Scan for the cell matching the given text and deliver its (x, y) coordinate at center. 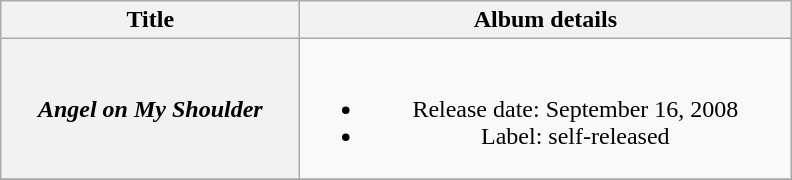
Title (150, 20)
Album details (546, 20)
Angel on My Shoulder (150, 109)
Release date: September 16, 2008Label: self-released (546, 109)
